From the cell containing the given text, extract its center point as [x, y] coordinate. 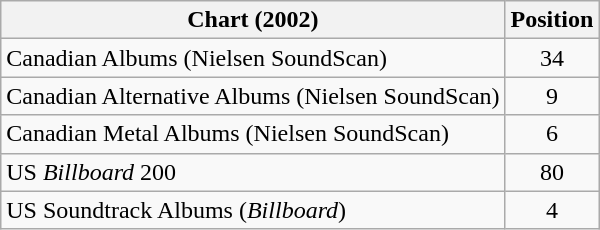
Canadian Albums (Nielsen SoundScan) [253, 58]
6 [552, 134]
34 [552, 58]
Chart (2002) [253, 20]
Position [552, 20]
US Billboard 200 [253, 172]
4 [552, 210]
80 [552, 172]
US Soundtrack Albums (Billboard) [253, 210]
Canadian Metal Albums (Nielsen SoundScan) [253, 134]
9 [552, 96]
Canadian Alternative Albums (Nielsen SoundScan) [253, 96]
